Extract the (x, y) coordinate from the center of the cell holding the provided text.  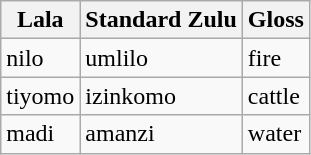
cattle (276, 96)
Standard Zulu (161, 20)
tiyomo (40, 96)
izinkomo (161, 96)
madi (40, 134)
Gloss (276, 20)
water (276, 134)
Lala (40, 20)
nilo (40, 58)
amanzi (161, 134)
fire (276, 58)
umlilo (161, 58)
